Find where the given text appears and provide that cell's center as (x, y) coordinate. 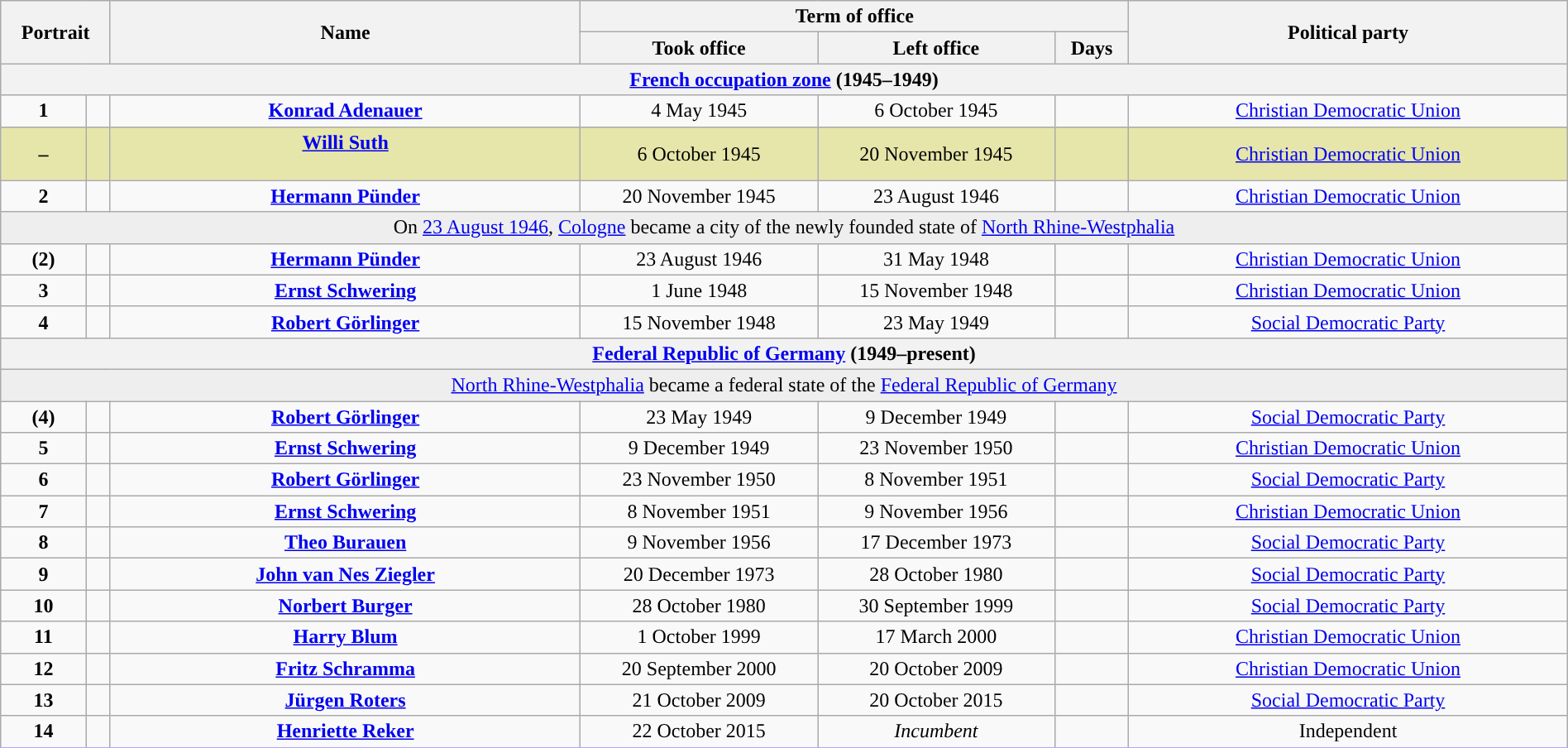
Independent (1348, 731)
Portrait (56, 32)
Name (345, 32)
Days (1092, 48)
4 May 1945 (700, 111)
30 September 1999 (936, 606)
9 (43, 574)
Norbert Burger (345, 606)
Incumbent (936, 731)
On 23 August 1946, Cologne became a city of the newly founded state of North Rhine-Westphalia (784, 228)
Theo Burauen (345, 543)
Henriette Reker (345, 731)
8 (43, 543)
Took office (700, 48)
1 June 1948 (700, 290)
1 (43, 111)
10 (43, 606)
Harry Blum (345, 637)
John van Nes Ziegler (345, 574)
14 (43, 731)
6 (43, 480)
Willi Suth (345, 154)
20 October 2009 (936, 669)
– (43, 154)
17 December 1973 (936, 543)
Konrad Adenauer (345, 111)
Term of office (855, 17)
3 (43, 290)
13 (43, 700)
Left office (936, 48)
5 (43, 448)
Jürgen Roters (345, 700)
North Rhine-Westphalia became a federal state of the Federal Republic of Germany (784, 385)
2 (43, 196)
Federal Republic of Germany (1949–present) (784, 353)
4 (43, 322)
French occupation zone (1945–1949) (784, 79)
20 September 2000 (700, 669)
31 May 1948 (936, 259)
11 (43, 637)
Political party (1348, 32)
17 March 2000 (936, 637)
22 October 2015 (700, 731)
1 October 1999 (700, 637)
21 October 2009 (700, 700)
20 October 2015 (936, 700)
12 (43, 669)
7 (43, 511)
(4) (43, 416)
20 December 1973 (700, 574)
(2) (43, 259)
Fritz Schramma (345, 669)
